Return the [x, y] coordinate for the center point of the cell that contains the specified text.  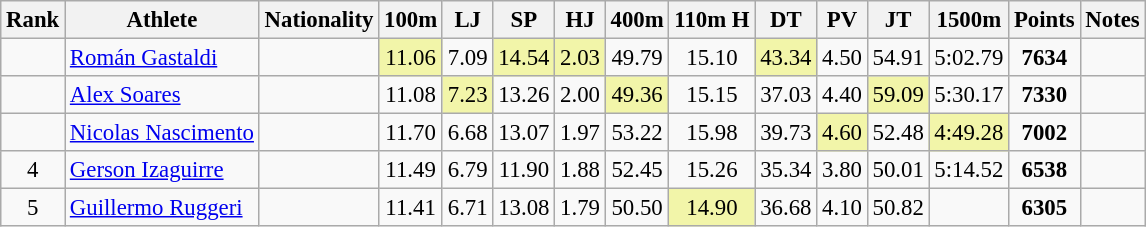
PV [842, 20]
7330 [1044, 95]
7.23 [467, 95]
5:14.52 [969, 170]
15.26 [712, 170]
400m [637, 20]
4.60 [842, 133]
11.90 [524, 170]
Nicolas Nascimento [162, 133]
JT [898, 20]
Gerson Izaguirre [162, 170]
39.73 [786, 133]
4.10 [842, 208]
SP [524, 20]
50.82 [898, 208]
52.48 [898, 133]
4.50 [842, 58]
11.49 [411, 170]
7002 [1044, 133]
43.34 [786, 58]
35.34 [786, 170]
6.68 [467, 133]
HJ [580, 20]
Nationality [318, 20]
50.01 [898, 170]
Rank [33, 20]
4.40 [842, 95]
3.80 [842, 170]
13.07 [524, 133]
6.71 [467, 208]
6305 [1044, 208]
13.26 [524, 95]
5:30.17 [969, 95]
11.70 [411, 133]
36.68 [786, 208]
5 [33, 208]
1.79 [580, 208]
Guillermo Ruggeri [162, 208]
Athlete [162, 20]
49.79 [637, 58]
11.08 [411, 95]
14.54 [524, 58]
1.97 [580, 133]
110m H [712, 20]
15.98 [712, 133]
11.06 [411, 58]
53.22 [637, 133]
4 [33, 170]
59.09 [898, 95]
DT [786, 20]
14.90 [712, 208]
6.79 [467, 170]
Points [1044, 20]
50.50 [637, 208]
15.15 [712, 95]
52.45 [637, 170]
13.08 [524, 208]
Alex Soares [162, 95]
5:02.79 [969, 58]
1.88 [580, 170]
11.41 [411, 208]
LJ [467, 20]
4:49.28 [969, 133]
37.03 [786, 95]
15.10 [712, 58]
2.00 [580, 95]
7.09 [467, 58]
Román Gastaldi [162, 58]
100m [411, 20]
54.91 [898, 58]
7634 [1044, 58]
1500m [969, 20]
6538 [1044, 170]
49.36 [637, 95]
Notes [1112, 20]
2.03 [580, 58]
